Search for the cell housing the specified text and yield its (X, Y) center coordinate. 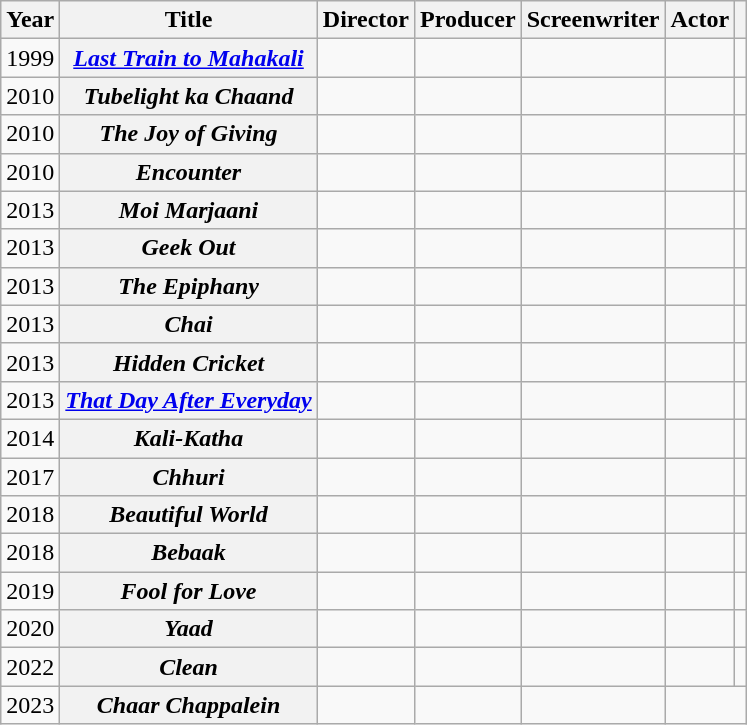
The Joy of Giving (188, 134)
Yaad (188, 629)
Kali-Katha (188, 438)
1999 (30, 58)
That Day After Everyday (188, 400)
Beautiful World (188, 515)
Moi Marjaani (188, 210)
Bebaak (188, 553)
2019 (30, 591)
Producer (468, 20)
Chaar Chappalein (188, 705)
Fool for Love (188, 591)
Screenwriter (593, 20)
Year (30, 20)
The Epiphany (188, 286)
Tubelight ka Chaand (188, 96)
Last Train to Mahakali (188, 58)
Title (188, 20)
Hidden Cricket (188, 362)
Clean (188, 667)
2014 (30, 438)
Director (366, 20)
2022 (30, 667)
Actor (700, 20)
2017 (30, 477)
Chhuri (188, 477)
2023 (30, 705)
Geek Out (188, 248)
Chai (188, 324)
Encounter (188, 172)
2020 (30, 629)
